Scan for the cell matching the given text and deliver its [X, Y] coordinate at center. 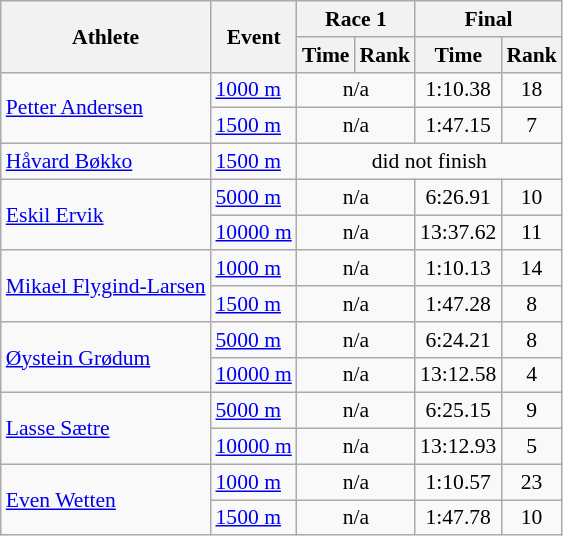
13:37.62 [458, 233]
14 [532, 269]
Event [254, 36]
Even Wetten [106, 500]
6:24.21 [458, 340]
Mikael Flygind-Larsen [106, 286]
Race 1 [356, 19]
1:10.38 [458, 90]
1:47.28 [458, 304]
6:25.15 [458, 411]
4 [532, 375]
13:12.58 [458, 375]
Håvard Bøkko [106, 162]
Final [488, 19]
18 [532, 90]
Athlete [106, 36]
9 [532, 411]
11 [532, 233]
1:47.78 [458, 518]
6:26.91 [458, 197]
7 [532, 126]
Eskil Ervik [106, 214]
5 [532, 447]
1:10.57 [458, 482]
1:47.15 [458, 126]
Lasse Sætre [106, 428]
13:12.93 [458, 447]
Øystein Grødum [106, 358]
did not finish [430, 162]
23 [532, 482]
1:10.13 [458, 269]
Petter Andersen [106, 108]
